Identify which cell holds the provided text, then report its [X, Y] central coordinate. 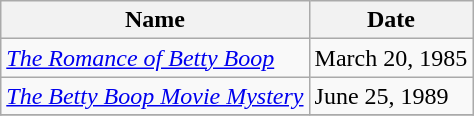
The Betty Boop Movie Mystery [155, 96]
June 25, 1989 [391, 96]
Name [155, 20]
The Romance of Betty Boop [155, 58]
Date [391, 20]
March 20, 1985 [391, 58]
